Search for the cell housing the specified text and yield its [X, Y] center coordinate. 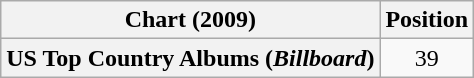
Position [427, 20]
Chart (2009) [190, 20]
US Top Country Albums (Billboard) [190, 58]
39 [427, 58]
